Find where the given text appears and provide that cell's center as (X, Y) coordinate. 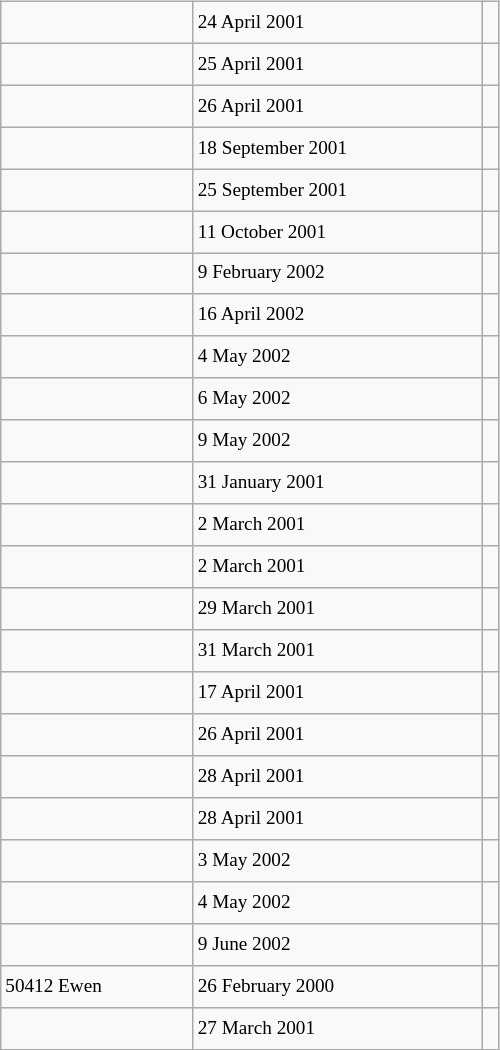
6 May 2002 (338, 399)
26 February 2000 (338, 986)
29 March 2001 (338, 609)
9 February 2002 (338, 274)
31 January 2001 (338, 483)
9 June 2002 (338, 944)
11 October 2001 (338, 232)
24 April 2001 (338, 22)
17 April 2001 (338, 693)
25 September 2001 (338, 190)
27 March 2001 (338, 1028)
50412 Ewen (97, 986)
16 April 2002 (338, 315)
25 April 2001 (338, 64)
3 May 2002 (338, 861)
9 May 2002 (338, 441)
31 March 2001 (338, 651)
18 September 2001 (338, 148)
